Determine the (X, Y) coordinate at the center of the cell enclosing the given text.  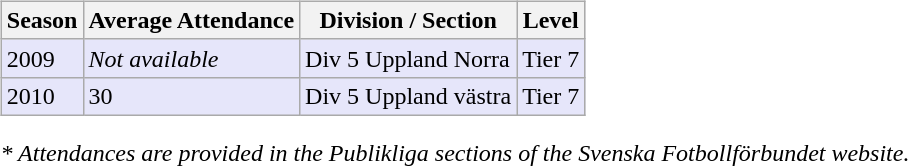
Level (551, 20)
30 (192, 96)
Not available (192, 58)
Div 5 Uppland västra (408, 96)
2010 (42, 96)
Division / Section (408, 20)
Div 5 Uppland Norra (408, 58)
Season (42, 20)
Average Attendance (192, 20)
2009 (42, 58)
